Detect which cell encompasses the target text, then output its (X, Y) center coordinate. 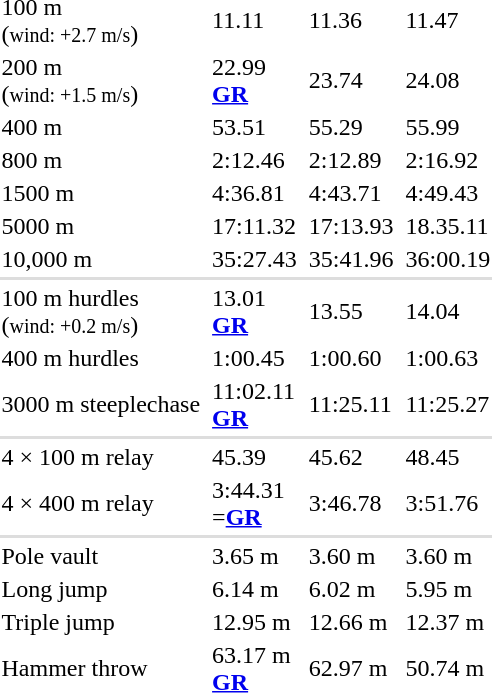
3000 m steeplechase (101, 404)
17:11.32 (255, 226)
4:36.81 (255, 193)
12.37 m (448, 622)
14.04 (448, 312)
1:00.60 (351, 358)
3:44.31=GR (255, 504)
11:02.11GR (255, 404)
Long jump (101, 589)
4:43.71 (351, 193)
17:13.93 (351, 226)
3:46.78 (351, 504)
100 m hurdles(wind: +0.2 m/s) (101, 312)
1500 m (101, 193)
53.51 (255, 127)
6.14 m (255, 589)
Pole vault (101, 556)
2:16.92 (448, 160)
3:51.76 (448, 504)
12.95 m (255, 622)
24.08 (448, 80)
Triple jump (101, 622)
48.45 (448, 457)
11:25.11 (351, 404)
1:00.63 (448, 358)
35:41.96 (351, 259)
5.95 m (448, 589)
18.35.11 (448, 226)
400 m (101, 127)
13.55 (351, 312)
2:12.89 (351, 160)
6.02 m (351, 589)
55.99 (448, 127)
22.99GR (255, 80)
13.01GR (255, 312)
200 m(wind: +1.5 m/s) (101, 80)
10,000 m (101, 259)
400 m hurdles (101, 358)
800 m (101, 160)
23.74 (351, 80)
1:00.45 (255, 358)
45.62 (351, 457)
12.66 m (351, 622)
4:49.43 (448, 193)
4 × 400 m relay (101, 504)
35:27.43 (255, 259)
5000 m (101, 226)
4 × 100 m relay (101, 457)
2:12.46 (255, 160)
45.39 (255, 457)
11:25.27 (448, 404)
55.29 (351, 127)
36:00.19 (448, 259)
3.65 m (255, 556)
